Detect which cell encompasses the target text, then output its (x, y) center coordinate. 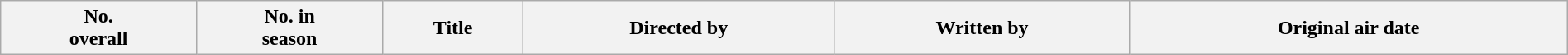
Title (453, 28)
Directed by (678, 28)
Written by (982, 28)
No.overall (99, 28)
Original air date (1348, 28)
No. inseason (289, 28)
